Determine the [x, y] coordinate at the center of the cell enclosing the given text.  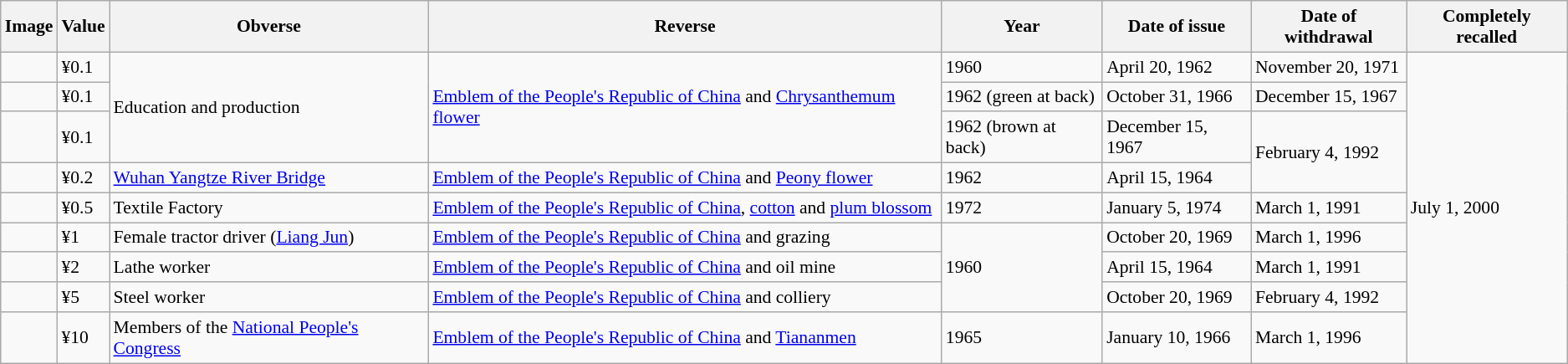
Female tractor driver (Liang Jun) [269, 238]
January 5, 1974 [1177, 208]
1962 (brown at back) [1022, 137]
Image [29, 27]
Education and production [269, 107]
Emblem of the People's Republic of China, cotton and plum blossom [684, 208]
1962 (green at back) [1022, 97]
Emblem of the People's Republic of China and Peony flower [684, 178]
Value [83, 27]
July 1, 2000 [1487, 208]
Steel worker [269, 297]
Lathe worker [269, 268]
Emblem of the People's Republic of China and oil mine [684, 268]
¥1 [83, 238]
1965 [1022, 338]
Wuhan Yangtze River Bridge [269, 178]
¥5 [83, 297]
Emblem of the People's Republic of China and Chrysanthemum flower [684, 107]
1962 [1022, 178]
Reverse [684, 27]
October 31, 1966 [1177, 97]
Obverse [269, 27]
¥0.5 [83, 208]
Date of issue [1177, 27]
¥2 [83, 268]
Year [1022, 27]
Members of the National People's Congress [269, 338]
¥10 [83, 338]
November 20, 1971 [1329, 67]
Emblem of the People's Republic of China and grazing [684, 238]
¥0.2 [83, 178]
1972 [1022, 208]
Completely recalled [1487, 27]
April 20, 1962 [1177, 67]
Emblem of the People's Republic of China and colliery [684, 297]
Textile Factory [269, 208]
January 10, 1966 [1177, 338]
Date of withdrawal [1329, 27]
Emblem of the People's Republic of China and Tiananmen [684, 338]
